From the cell containing the given text, extract its center point as [x, y] coordinate. 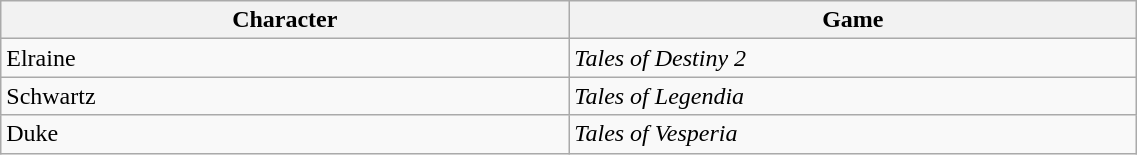
Tales of Vesperia [853, 134]
Schwartz [285, 96]
Tales of Legendia [853, 96]
Game [853, 20]
Elraine [285, 58]
Duke [285, 134]
Tales of Destiny 2 [853, 58]
Character [285, 20]
